Search for the cell housing the specified text and yield its (x, y) center coordinate. 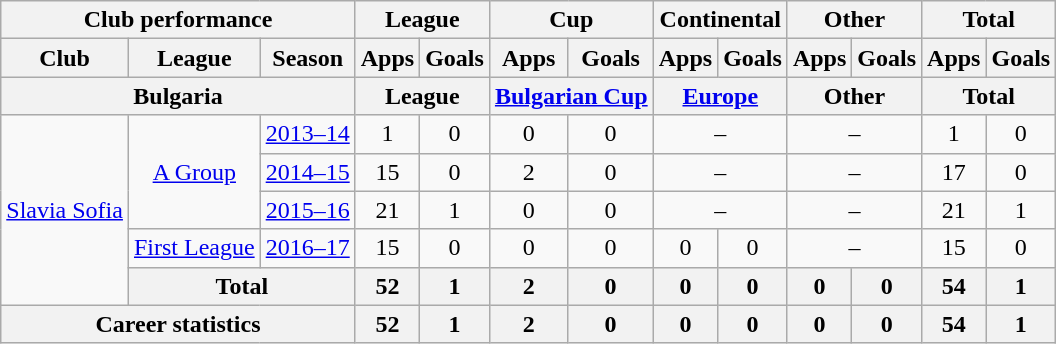
2014–15 (308, 172)
Club (65, 58)
17 (954, 172)
Club performance (178, 20)
Bulgarian Cup (571, 96)
Cup (571, 20)
2015–16 (308, 210)
Europe (720, 96)
Continental (720, 20)
2016–17 (308, 248)
Career statistics (178, 324)
A Group (194, 172)
First League (194, 248)
Season (308, 58)
2013–14 (308, 134)
Slavia Sofia (65, 210)
Bulgaria (178, 96)
